Extract the [x, y] coordinate from the center of the cell holding the provided text.  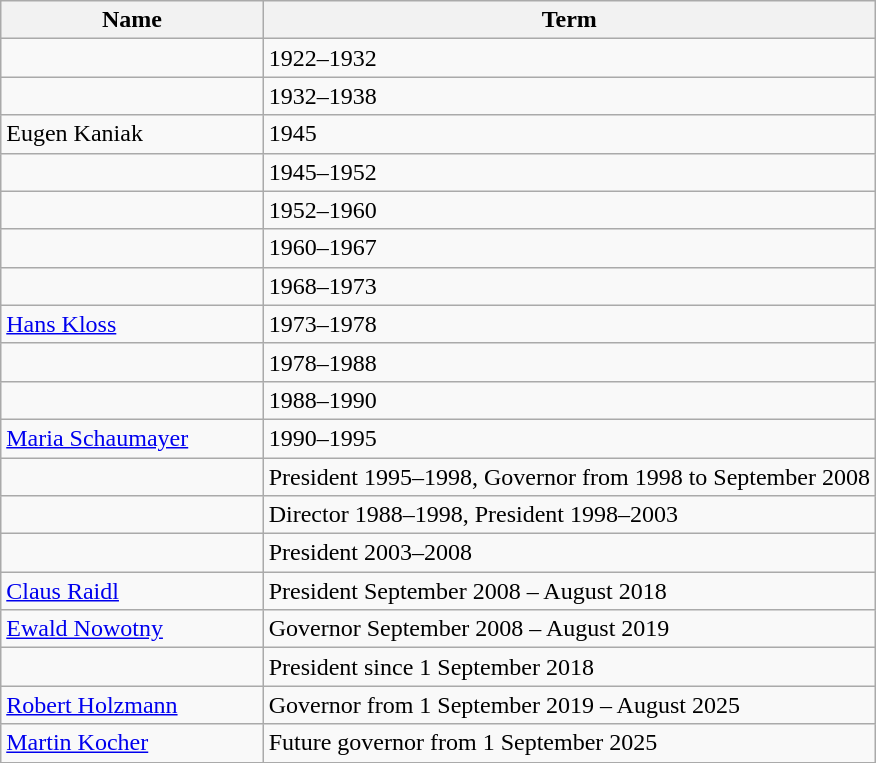
Name [132, 20]
1988–1990 [569, 400]
1932–1938 [569, 96]
President 1995–1998, Governor from 1998 to September 2008 [569, 477]
Martin Kocher [132, 743]
Governor from 1 September 2019 – August 2025 [569, 705]
Term [569, 20]
Maria Schaumayer [132, 438]
Governor September 2008 – August 2019 [569, 629]
1952–1960 [569, 210]
1945–1952 [569, 172]
Hans Kloss [132, 324]
President since 1 September 2018 [569, 667]
Ewald Nowotny [132, 629]
Robert Holzmann [132, 705]
1968–1973 [569, 286]
President 2003–2008 [569, 553]
Eugen Kaniak [132, 134]
1922–1932 [569, 58]
Claus Raidl [132, 591]
President September 2008 – August 2018 [569, 591]
1978–1988 [569, 362]
1960–1967 [569, 248]
1990–1995 [569, 438]
Future governor from 1 September 2025 [569, 743]
Director 1988–1998, President 1998–2003 [569, 515]
1973–1978 [569, 324]
1945 [569, 134]
